Provide the [x, y] coordinate of the cell's center where the given text is located.  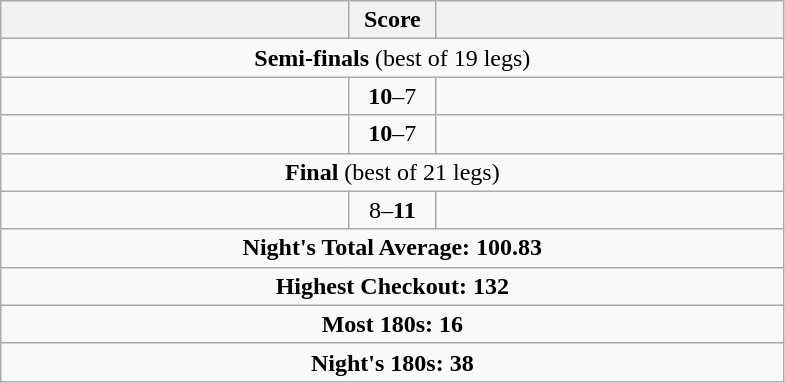
Score [392, 20]
Highest Checkout: 132 [392, 286]
Night's 180s: 38 [392, 362]
8–11 [392, 210]
Semi-finals (best of 19 legs) [392, 58]
Most 180s: 16 [392, 324]
Final (best of 21 legs) [392, 172]
Night's Total Average: 100.83 [392, 248]
